Find where the given text appears and provide that cell's center as (X, Y) coordinate. 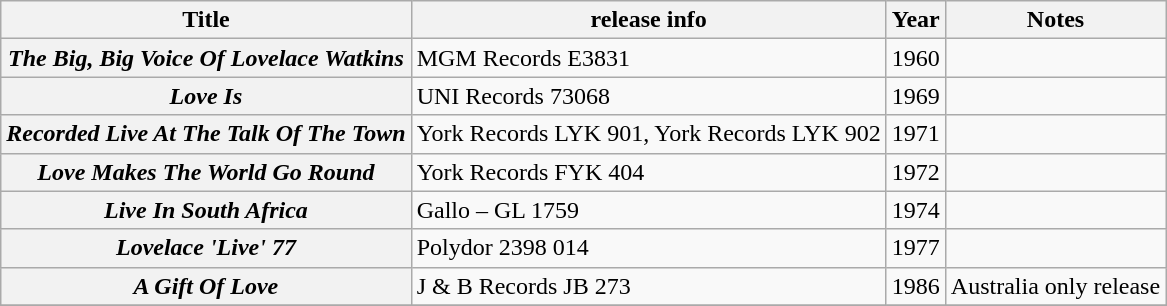
Australia only release (1055, 286)
Polydor 2398 014 (648, 248)
Lovelace 'Live' 77 (206, 248)
1974 (916, 210)
1977 (916, 248)
Gallo – GL 1759 (648, 210)
1960 (916, 58)
release info (648, 20)
Title (206, 20)
UNI Records 73068 (648, 96)
Year (916, 20)
York Records FYK 404 (648, 172)
A Gift Of Love (206, 286)
1971 (916, 134)
1969 (916, 96)
1972 (916, 172)
The Big, Big Voice Of Lovelace Watkins (206, 58)
Live In South Africa (206, 210)
Notes (1055, 20)
Recorded Live At The Talk Of The Town (206, 134)
1986 (916, 286)
Love Is (206, 96)
Love Makes The World Go Round (206, 172)
J & B Records JB 273 (648, 286)
MGM Records E3831 (648, 58)
York Records LYK 901, York Records LYK 902 (648, 134)
